Capture the cell that displays the provided text and extract its [x, y] central coordinate. 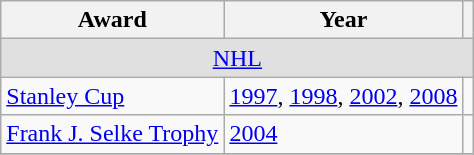
Stanley Cup [112, 96]
Award [112, 20]
2004 [344, 134]
1997, 1998, 2002, 2008 [344, 96]
Year [344, 20]
NHL [238, 58]
Frank J. Selke Trophy [112, 134]
